Detect which cell encompasses the target text, then output its (X, Y) center coordinate. 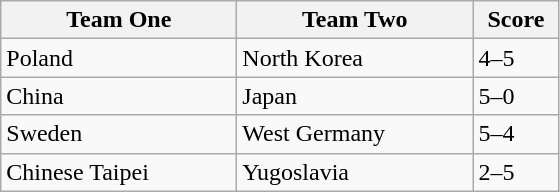
Japan (355, 96)
Sweden (119, 134)
Chinese Taipei (119, 172)
4–5 (516, 58)
5–0 (516, 96)
5–4 (516, 134)
West Germany (355, 134)
Team One (119, 20)
Poland (119, 58)
North Korea (355, 58)
2–5 (516, 172)
China (119, 96)
Score (516, 20)
Yugoslavia (355, 172)
Team Two (355, 20)
